For the text-containing cell, return its midpoint in (x, y) coordinate format. 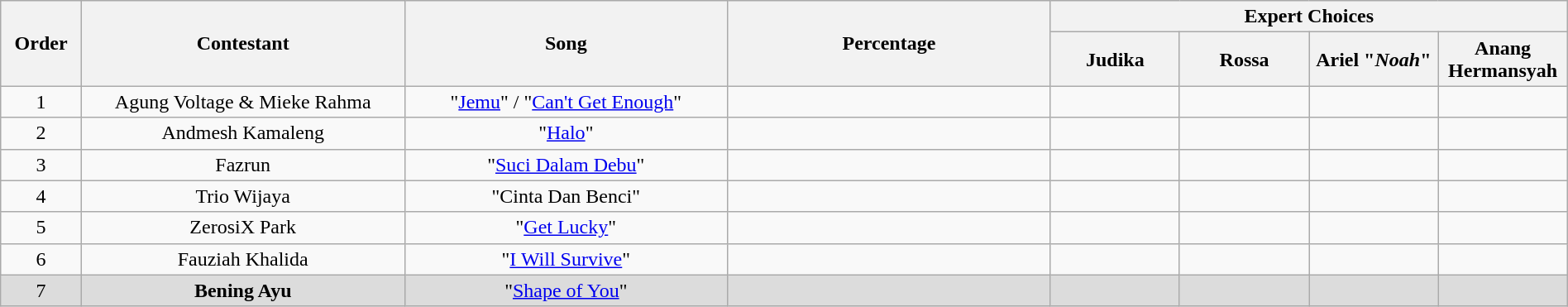
Percentage (890, 43)
Rossa (1244, 60)
"Shape of You" (566, 290)
Order (41, 43)
ZerosiX Park (243, 228)
Bening Ayu (243, 290)
2 (41, 133)
"Suci Dalam Debu" (566, 165)
Expert Choices (1308, 17)
5 (41, 228)
"Halo" (566, 133)
Judika (1115, 60)
Song (566, 43)
Contestant (243, 43)
"Get Lucky" (566, 228)
"I Will Survive" (566, 259)
1 (41, 102)
Trio Wijaya (243, 196)
4 (41, 196)
Anang Hermansyah (1503, 60)
"Jemu" / "Can't Get Enough" (566, 102)
Ariel "Noah" (1374, 60)
3 (41, 165)
7 (41, 290)
Fauziah Khalida (243, 259)
"Cinta Dan Benci" (566, 196)
Andmesh Kamaleng (243, 133)
Agung Voltage & Mieke Rahma (243, 102)
Fazrun (243, 165)
6 (41, 259)
